Provide the [x, y] coordinate of the cell's center where the given text is located.  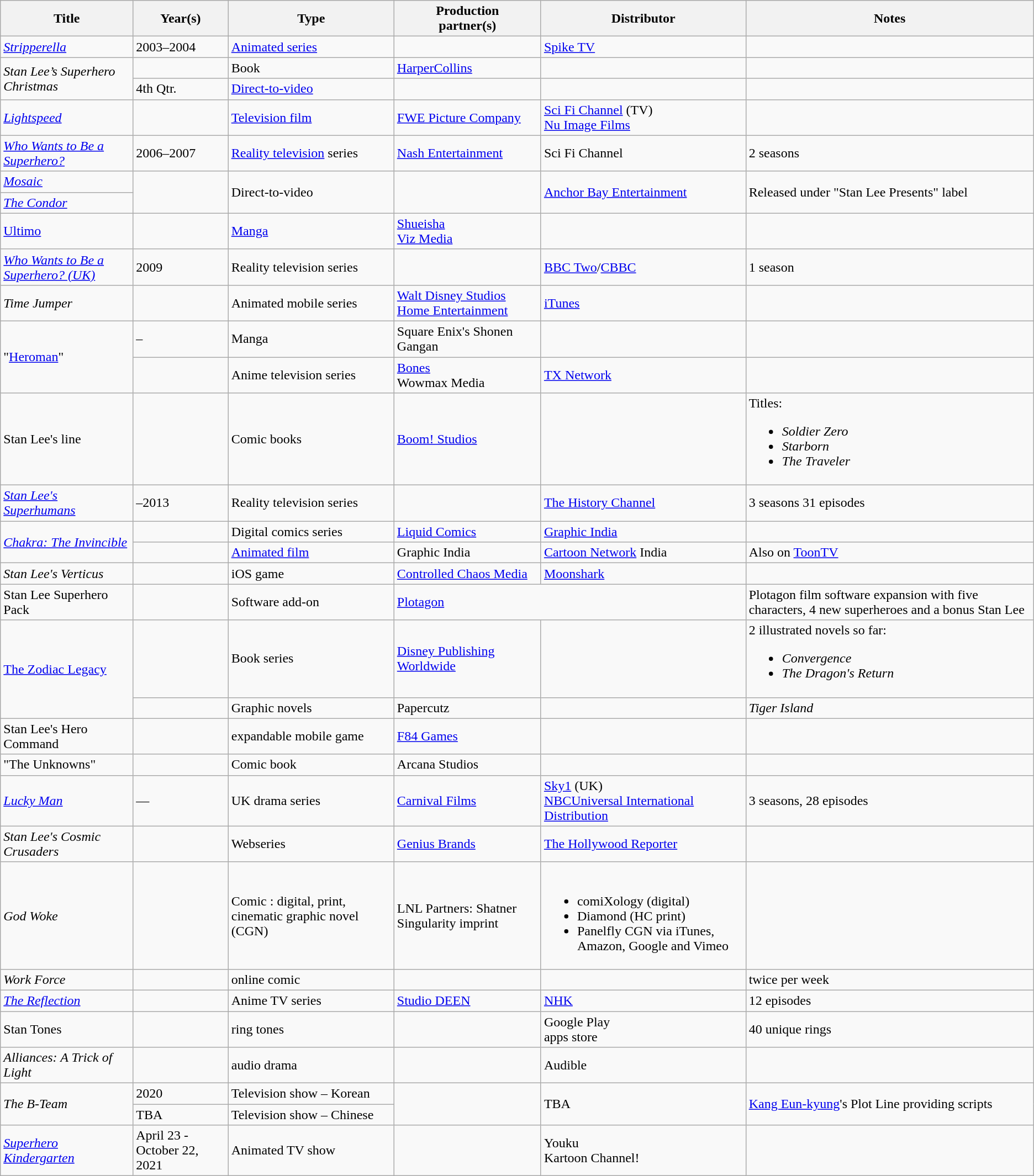
Television show – Chinese [311, 1115]
FWE Picture Company [467, 117]
Audible [643, 1066]
Superhero Kindergarten [67, 1151]
April 23 - October 22, 2021 [181, 1151]
Also on ToonTV [889, 553]
Television show – Korean [311, 1094]
Kang Eun-kyung's Plot Line providing scripts [889, 1104]
ShueishaViz Media [467, 231]
Moonshark [643, 574]
audio drama [311, 1066]
Studio DEEN [467, 1000]
iTunes [643, 303]
Titles:Soldier ZeroStarbornThe Traveler [889, 439]
Released under "Stan Lee Presents" label [889, 192]
2 seasons [889, 153]
Stan Lee’s Superhero Christmas [67, 78]
Notes [889, 19]
3 seasons 31 episodes [889, 504]
Stan Lee's Superhumans [67, 504]
Sky1 (UK)NBCUniversal International Distribution [643, 801]
Disney Publishing Worldwide [467, 659]
Stan Lee's Verticus [67, 574]
Walt Disney Studios Home Entertainment [467, 303]
HarperCollins [467, 68]
Controlled Chaos Media [467, 574]
Type [311, 19]
Lightspeed [67, 117]
–2013 [181, 504]
Anchor Bay Entertainment [643, 192]
Tiger Island [889, 708]
Who Wants to Be a Superhero? [67, 153]
iOS game [311, 574]
Nash Entertainment [467, 153]
The Zodiac Legacy [67, 669]
Graphic novels [311, 708]
Lucky Man [67, 801]
Mosaic [67, 182]
Television film [311, 117]
Plotagon film software expansion with five characters, 4 new superheroes and a bonus Stan Lee [889, 602]
LNL Partners: Shatner Singularity imprint [467, 915]
Time Jumper [67, 303]
3 seasons, 28 episodes [889, 801]
Google Playapps store [643, 1029]
Anime TV series [311, 1000]
YoukuKartoon Channel! [643, 1151]
Animated film [311, 553]
– [181, 339]
Stan Tones [67, 1029]
Animated TV show [311, 1151]
Ultimo [67, 231]
Chakra: The Invincible [67, 542]
F84 Games [467, 737]
online comic [311, 979]
— [181, 801]
Square Enix's Shonen Gangan [467, 339]
God Woke [67, 915]
Comic : digital, print, cinematic graphic novel (CGN) [311, 915]
Cartoon Network India [643, 553]
Who Wants to Be a Superhero? (UK) [67, 267]
Anime television series [311, 374]
Comic book [311, 765]
Papercutz [467, 708]
2009 [181, 267]
"Heroman" [67, 357]
Sci Fi Channel [643, 153]
Plotagon [570, 602]
Work Force [67, 979]
UK drama series [311, 801]
Distributor [643, 19]
TX Network [643, 374]
Year(s) [181, 19]
Webseries [311, 844]
Comic books [311, 439]
expandable mobile game [311, 737]
The History Channel [643, 504]
Genius Brands [467, 844]
BonesWowmax Media [467, 374]
Liquid Comics [467, 532]
comiXology (digital)Diamond (HC print)Panelfly CGN via iTunes, Amazon, Google and Vimeo [643, 915]
Book series [311, 659]
Stan Lee's Cosmic Crusaders [67, 844]
Digital comics series [311, 532]
NHK [643, 1000]
Stan Lee Superhero Pack [67, 602]
The Hollywood Reporter [643, 844]
2003–2004 [181, 47]
Animated mobile series [311, 303]
Boom! Studios [467, 439]
4th Qtr. [181, 89]
"The Unknowns" [67, 765]
Stan Lee's Hero Command [67, 737]
The Condor [67, 203]
Stripperella [67, 47]
2006–2007 [181, 153]
BBC Two/CBBC [643, 267]
Sci Fi Channel (TV)Nu Image Films [643, 117]
Title [67, 19]
twice per week [889, 979]
1 season [889, 267]
Animated series [311, 47]
Book [311, 68]
The B-Team [67, 1104]
Spike TV [643, 47]
Carnival Films [467, 801]
The Reflection [67, 1000]
2 illustrated novels so far:ConvergenceThe Dragon's Return [889, 659]
Productionpartner(s) [467, 19]
ring tones [311, 1029]
Software add-on [311, 602]
40 unique rings [889, 1029]
12 episodes [889, 1000]
2020 [181, 1094]
Arcana Studios [467, 765]
Stan Lee's line [67, 439]
Alliances: A Trick of Light [67, 1066]
